Pinpoint the cell where the given text exists, returning its [X, Y] midpoint coordinate. 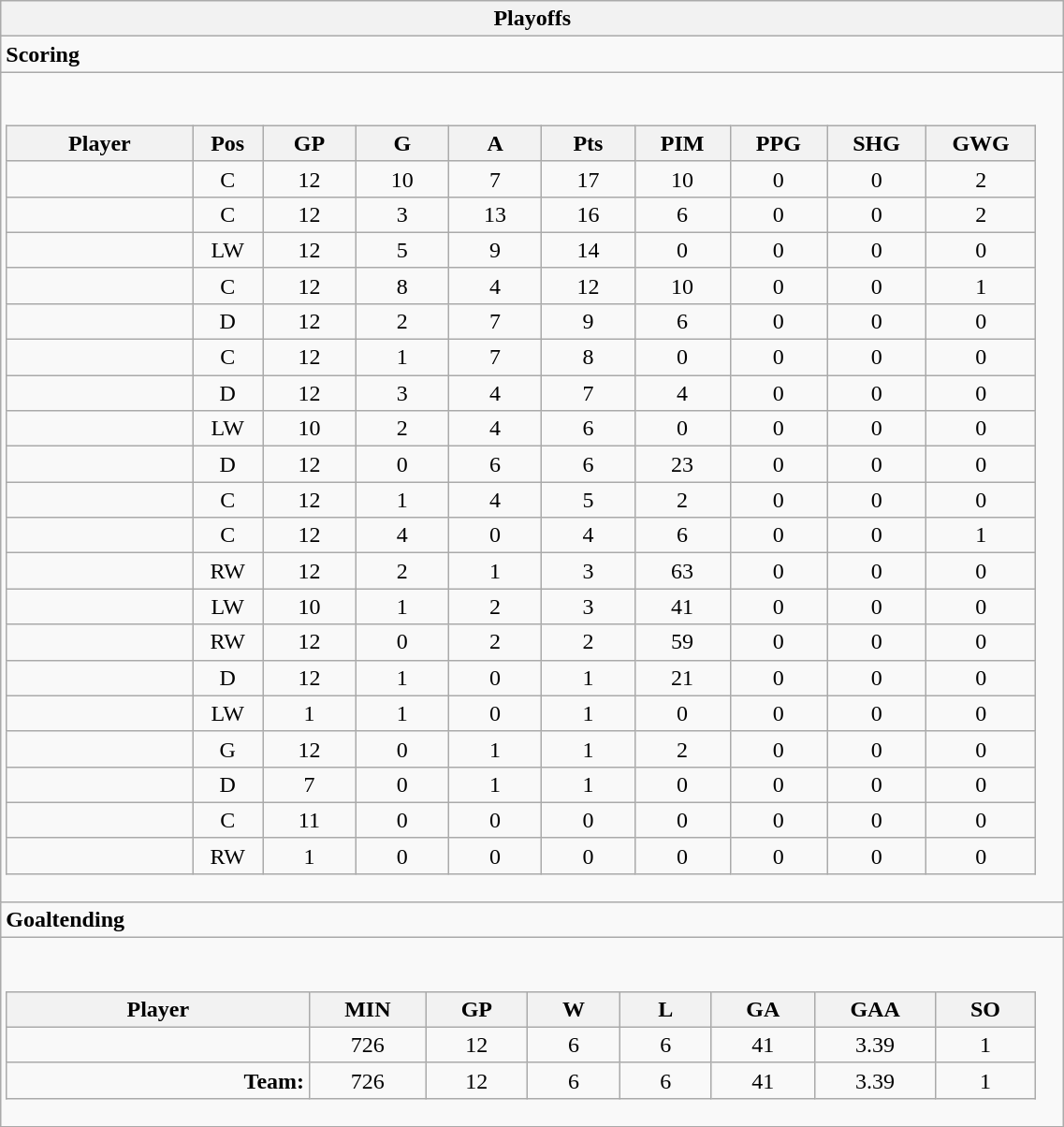
GAA [875, 1009]
L [666, 1009]
GA [764, 1009]
SHG [877, 143]
Goaltending [532, 920]
GWG [981, 143]
63 [682, 571]
A [494, 143]
14 [588, 250]
11 [309, 820]
23 [682, 464]
W [575, 1009]
PIM [682, 143]
17 [588, 179]
13 [494, 214]
SO [984, 1009]
Scoring [532, 54]
Playoffs [532, 19]
16 [588, 214]
59 [682, 642]
MIN [368, 1009]
Player MIN GP W L GA GAA SO 726 12 6 6 41 3.39 1 Team: 726 12 6 6 41 3.39 1 [532, 1032]
21 [682, 678]
Team: [158, 1080]
Pts [588, 143]
PPG [779, 143]
Pos [228, 143]
